Determine the [x, y] coordinate at the center of the cell enclosing the given text.  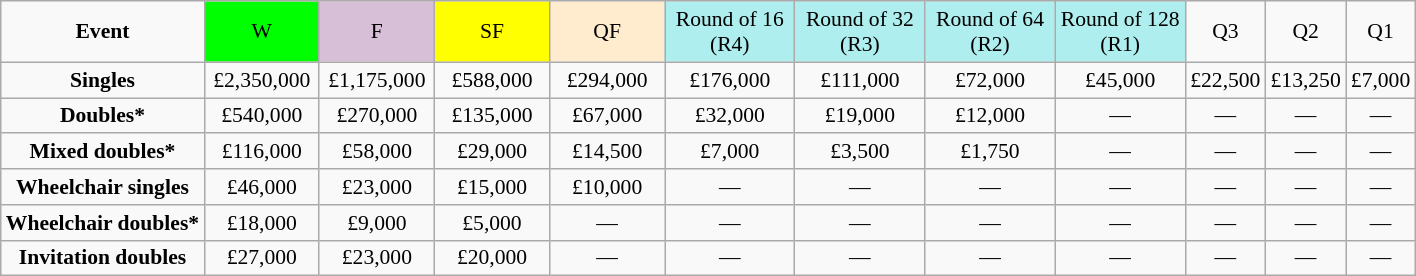
£32,000 [730, 116]
£14,500 [608, 152]
£10,000 [608, 187]
£2,350,000 [262, 80]
£3,500 [860, 152]
£12,000 [990, 116]
£19,000 [860, 116]
£1,175,000 [376, 80]
Singles [102, 80]
£176,000 [730, 80]
£111,000 [860, 80]
£22,500 [1225, 80]
Mixed doubles* [102, 152]
£15,000 [492, 187]
£20,000 [492, 258]
Q3 [1225, 32]
£45,000 [1120, 80]
Round of 128 (R1) [1120, 32]
£588,000 [492, 80]
Invitation doubles [102, 258]
Doubles* [102, 116]
Round of 64 (R2) [990, 32]
£29,000 [492, 152]
F [376, 32]
W [262, 32]
£46,000 [262, 187]
Q2 [1305, 32]
£58,000 [376, 152]
£5,000 [492, 223]
Q1 [1380, 32]
SF [492, 32]
£67,000 [608, 116]
£540,000 [262, 116]
£270,000 [376, 116]
£18,000 [262, 223]
£116,000 [262, 152]
QF [608, 32]
Round of 16 (R4) [730, 32]
£135,000 [492, 116]
Wheelchair doubles* [102, 223]
£1,750 [990, 152]
£13,250 [1305, 80]
£294,000 [608, 80]
Round of 32 (R3) [860, 32]
Event [102, 32]
£72,000 [990, 80]
Wheelchair singles [102, 187]
£9,000 [376, 223]
£27,000 [262, 258]
